Pinpoint the cell where the given text exists, returning its (x, y) midpoint coordinate. 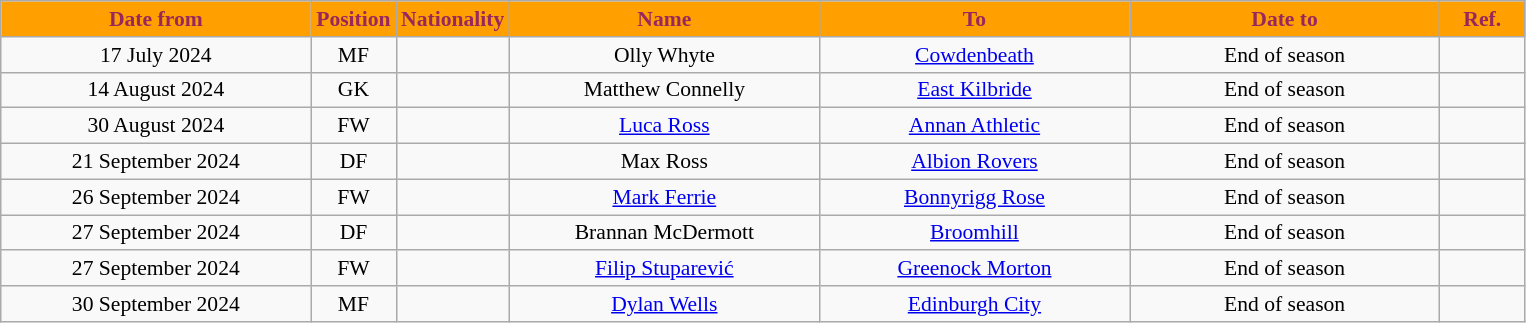
Position (354, 19)
Filip Stuparević (664, 269)
30 August 2024 (156, 126)
Luca Ross (664, 126)
Mark Ferrie (664, 197)
Name (664, 19)
Bonnyrigg Rose (974, 197)
GK (354, 90)
26 September 2024 (156, 197)
Greenock Morton (974, 269)
21 September 2024 (156, 162)
Edinburgh City (974, 304)
Annan Athletic (974, 126)
To (974, 19)
Ref. (1482, 19)
Broomhill (974, 233)
East Kilbride (974, 90)
Cowdenbeath (974, 55)
Max Ross (664, 162)
Date to (1285, 19)
Date from (156, 19)
14 August 2024 (156, 90)
Matthew Connelly (664, 90)
Brannan McDermott (664, 233)
17 July 2024 (156, 55)
Dylan Wells (664, 304)
Olly Whyte (664, 55)
Nationality (452, 19)
Albion Rovers (974, 162)
30 September 2024 (156, 304)
